Capture the cell that displays the provided text and extract its [X, Y] central coordinate. 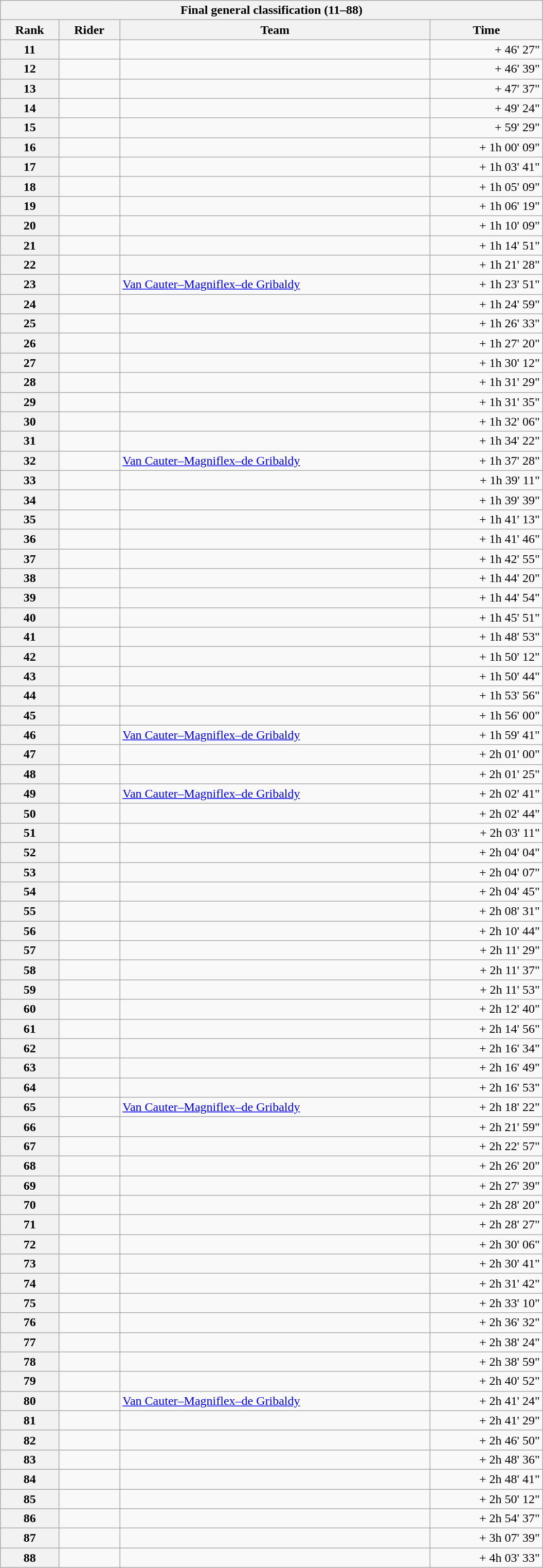
47 [30, 754]
+ 2h 22' 57" [486, 1146]
61 [30, 1029]
68 [30, 1166]
+ 2h 30' 06" [486, 1244]
82 [30, 1440]
+ 47' 37" [486, 89]
+ 2h 14' 56" [486, 1029]
84 [30, 1479]
Time [486, 30]
39 [30, 598]
+ 1h 10' 09" [486, 225]
71 [30, 1225]
+ 2h 02' 44" [486, 813]
30 [30, 421]
+ 2h 11' 37" [486, 970]
+ 2h 16' 34" [486, 1048]
+ 2h 40' 52" [486, 1381]
41 [30, 637]
+ 1h 23' 51" [486, 285]
67 [30, 1146]
+ 1h 26' 33" [486, 324]
56 [30, 931]
65 [30, 1107]
55 [30, 911]
15 [30, 128]
+ 1h 39' 11" [486, 480]
+ 2h 48' 41" [486, 1479]
+ 2h 28' 20" [486, 1205]
+ 1h 48' 53" [486, 637]
+ 2h 11' 53" [486, 990]
+ 4h 03' 33" [486, 1558]
52 [30, 852]
59 [30, 990]
45 [30, 715]
20 [30, 225]
32 [30, 461]
+ 1h 31' 35" [486, 402]
51 [30, 833]
37 [30, 558]
+ 1h 05' 09" [486, 186]
48 [30, 774]
Team [275, 30]
69 [30, 1185]
+ 1h 30' 12" [486, 363]
+ 2h 36' 32" [486, 1323]
+ 1h 56' 00" [486, 715]
+ 2h 48' 36" [486, 1459]
+ 1h 03' 41" [486, 167]
+ 2h 16' 49" [486, 1068]
60 [30, 1009]
17 [30, 167]
80 [30, 1401]
63 [30, 1068]
+ 2h 04' 04" [486, 852]
+ 1h 31' 29" [486, 382]
+ 2h 41' 24" [486, 1401]
+ 1h 50' 12" [486, 657]
Rank [30, 30]
38 [30, 578]
+ 2h 01' 25" [486, 774]
+ 1h 53' 56" [486, 696]
+ 1h 27' 20" [486, 343]
85 [30, 1499]
35 [30, 519]
+ 2h 27' 39" [486, 1185]
+ 2h 08' 31" [486, 911]
+ 1h 34' 22" [486, 441]
26 [30, 343]
24 [30, 304]
83 [30, 1459]
62 [30, 1048]
40 [30, 618]
+ 2h 11' 29" [486, 950]
+ 2h 54' 37" [486, 1519]
46 [30, 735]
27 [30, 363]
+ 1h 59' 41" [486, 735]
13 [30, 89]
+ 1h 45' 51" [486, 618]
+ 1h 00' 09" [486, 147]
+ 46' 27" [486, 49]
64 [30, 1087]
74 [30, 1283]
Rider [89, 30]
+ 1h 06' 19" [486, 206]
14 [30, 108]
19 [30, 206]
+ 2h 50' 12" [486, 1499]
87 [30, 1538]
+ 1h 44' 20" [486, 578]
70 [30, 1205]
+ 1h 42' 55" [486, 558]
+ 2h 31' 42" [486, 1283]
79 [30, 1381]
73 [30, 1264]
+ 2h 02' 41" [486, 794]
29 [30, 402]
42 [30, 657]
+ 2h 18' 22" [486, 1107]
+ 2h 41' 29" [486, 1420]
+ 2h 33' 10" [486, 1303]
28 [30, 382]
+ 49' 24" [486, 108]
81 [30, 1420]
+ 2h 10' 44" [486, 931]
57 [30, 950]
76 [30, 1323]
+ 2h 16' 53" [486, 1087]
34 [30, 500]
88 [30, 1558]
78 [30, 1362]
77 [30, 1342]
23 [30, 285]
+ 2h 03' 11" [486, 833]
+ 2h 38' 24" [486, 1342]
+ 1h 50' 44" [486, 676]
+ 2h 21' 59" [486, 1126]
66 [30, 1126]
36 [30, 539]
+ 59' 29" [486, 128]
22 [30, 265]
86 [30, 1519]
25 [30, 324]
+ 2h 46' 50" [486, 1440]
43 [30, 676]
54 [30, 892]
+ 1h 21' 28" [486, 265]
+ 1h 41' 13" [486, 519]
72 [30, 1244]
11 [30, 49]
+ 1h 41' 46" [486, 539]
12 [30, 69]
Final general classification (11–88) [271, 10]
53 [30, 872]
+ 1h 39' 39" [486, 500]
+ 1h 32' 06" [486, 421]
50 [30, 813]
+ 2h 30' 41" [486, 1264]
+ 2h 01' 00" [486, 754]
+ 2h 12' 40" [486, 1009]
+ 1h 24' 59" [486, 304]
49 [30, 794]
33 [30, 480]
75 [30, 1303]
+ 3h 07' 39" [486, 1538]
+ 1h 37' 28" [486, 461]
58 [30, 970]
+ 46' 39" [486, 69]
+ 2h 04' 45" [486, 892]
+ 1h 14' 51" [486, 245]
21 [30, 245]
44 [30, 696]
+ 2h 38' 59" [486, 1362]
+ 2h 26' 20" [486, 1166]
+ 2h 04' 07" [486, 872]
+ 1h 44' 54" [486, 598]
16 [30, 147]
31 [30, 441]
18 [30, 186]
+ 2h 28' 27" [486, 1225]
